Extract the [x, y] coordinate from the center of the cell holding the provided text.  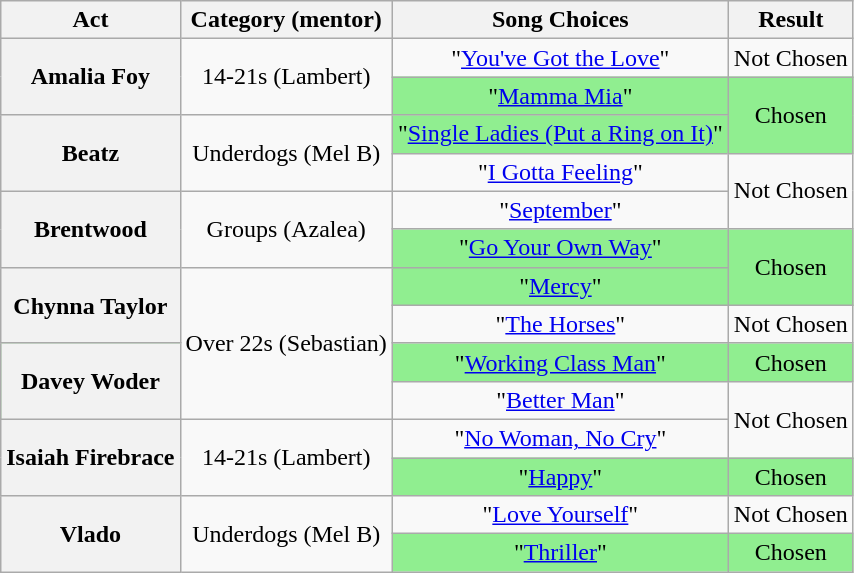
"You've Got the Love" [560, 58]
Category (mentor) [286, 20]
"I Gotta Feeling" [560, 172]
"Happy" [560, 477]
Act [90, 20]
Beatz [90, 153]
"September" [560, 210]
"Mamma Mia" [560, 96]
"The Horses" [560, 324]
Groups (Azalea) [286, 229]
"Better Man" [560, 400]
Chynna Taylor [90, 305]
Result [790, 20]
"Thriller" [560, 553]
Vlado [90, 534]
"No Woman, No Cry" [560, 438]
Over 22s (Sebastian) [286, 343]
"Working Class Man" [560, 362]
"Single Ladies (Put a Ring on It)" [560, 134]
Brentwood [90, 229]
Song Choices [560, 20]
Amalia Foy [90, 77]
Isaiah Firebrace [90, 457]
"Go Your Own Way" [560, 248]
Davey Woder [90, 381]
"Love Yourself" [560, 515]
"Mercy" [560, 286]
